Search for the cell housing the specified text and yield its (X, Y) center coordinate. 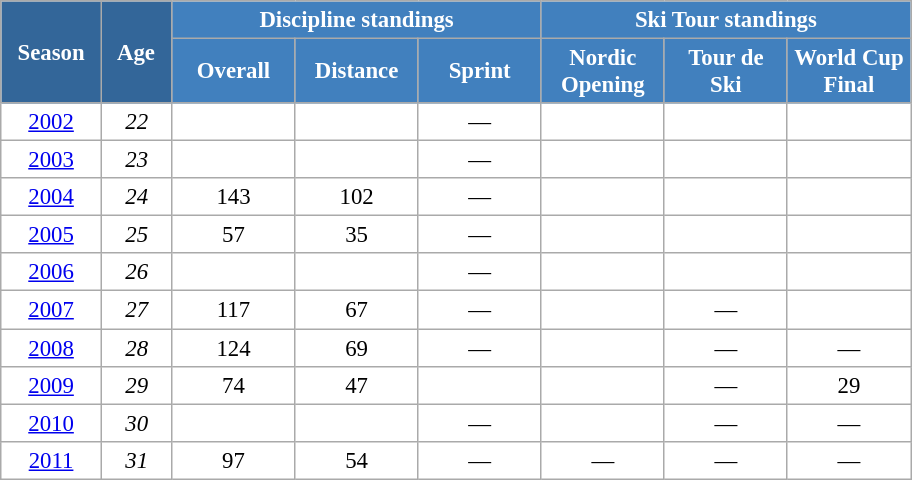
2005 (52, 235)
2002 (52, 122)
35 (356, 235)
2009 (52, 385)
24 (136, 197)
Overall (234, 72)
NordicOpening (602, 72)
28 (136, 348)
2007 (52, 310)
31 (136, 460)
Distance (356, 72)
23 (136, 160)
26 (136, 273)
World CupFinal (848, 72)
2006 (52, 273)
57 (234, 235)
143 (234, 197)
Age (136, 52)
2003 (52, 160)
Discipline standings (356, 20)
69 (356, 348)
2008 (52, 348)
74 (234, 385)
67 (356, 310)
Tour deSki (726, 72)
2011 (52, 460)
47 (356, 385)
117 (234, 310)
2004 (52, 197)
102 (356, 197)
Season (52, 52)
25 (136, 235)
22 (136, 122)
27 (136, 310)
54 (356, 460)
Ski Tour standings (726, 20)
30 (136, 423)
97 (234, 460)
124 (234, 348)
Sprint (480, 72)
2010 (52, 423)
